Provide the [X, Y] coordinate of the cell's center where the given text is located.  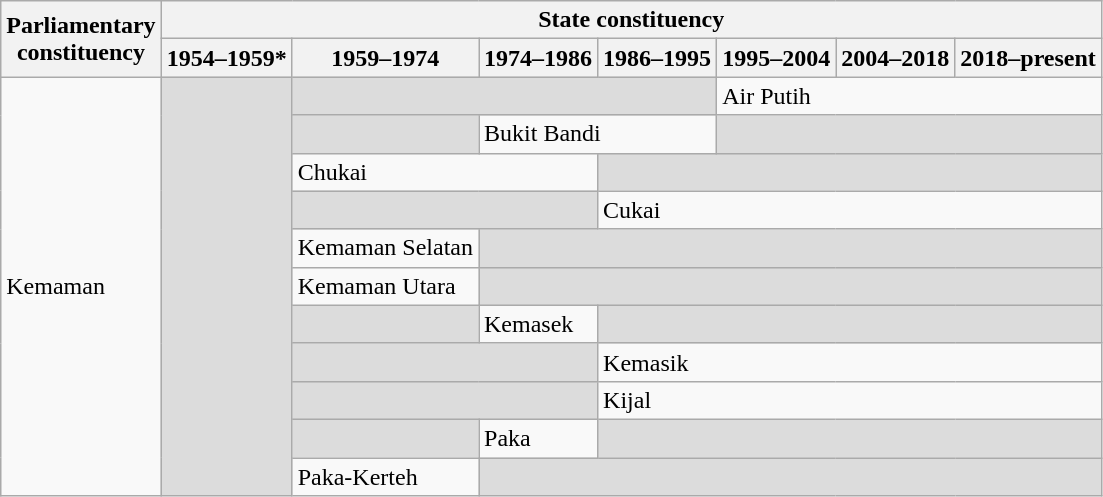
Kijal [850, 400]
1986–1995 [658, 58]
2004–2018 [896, 58]
Kemasik [850, 362]
Cukai [850, 210]
Chukai [444, 172]
1954–1959* [226, 58]
Kemasek [538, 324]
1995–2004 [776, 58]
2018–present [1028, 58]
1974–1986 [538, 58]
Parliamentaryconstituency [81, 39]
Kemaman [81, 286]
Paka-Kerteh [385, 477]
1959–1974 [385, 58]
Kemaman Utara [385, 286]
Air Putih [910, 96]
Paka [538, 438]
State constituency [631, 20]
Kemaman Selatan [385, 248]
Bukit Bandi [597, 134]
